Scan for the cell matching the given text and deliver its (X, Y) coordinate at center. 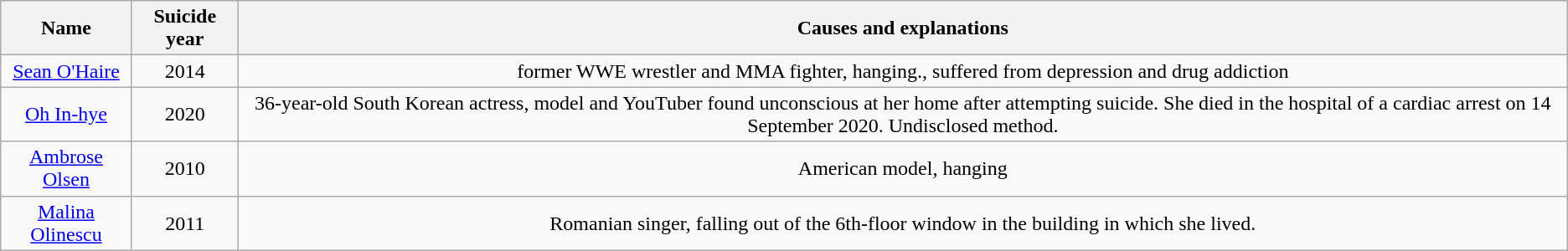
Causes and explanations (903, 28)
Name (66, 28)
2014 (184, 71)
American model, hanging (903, 169)
former WWE wrestler and MMA fighter, hanging., suffered from depression and drug addiction (903, 71)
Malina Olinescu (66, 223)
Oh In-hye (66, 114)
Suicide year (184, 28)
2011 (184, 223)
Ambrose Olsen (66, 169)
Sean O'Haire (66, 71)
2010 (184, 169)
Romanian singer, falling out of the 6th-floor window in the building in which she lived. (903, 223)
2020 (184, 114)
